From the cell containing the given text, extract its center point as [X, Y] coordinate. 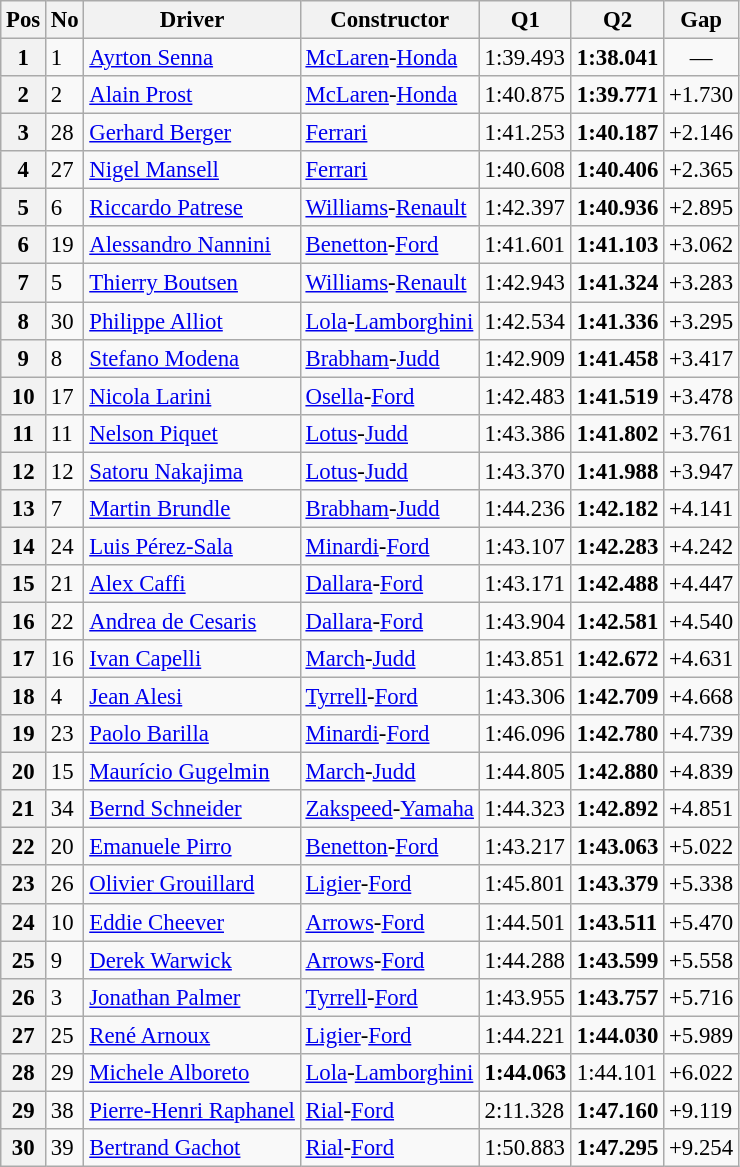
1:43.171 [525, 584]
1:50.883 [525, 1148]
Zakspeed-Yamaha [390, 809]
+4.668 [702, 697]
Riccardo Patrese [192, 208]
1:47.160 [617, 1110]
1:43.511 [617, 922]
1:44.805 [525, 772]
1:42.672 [617, 659]
Michele Alboreto [192, 1073]
Philippe Alliot [192, 321]
Driver [192, 20]
+2.146 [702, 133]
+4.540 [702, 621]
Olivier Grouillard [192, 885]
Maurício Gugelmin [192, 772]
1:47.295 [617, 1148]
+3.947 [702, 471]
+3.761 [702, 433]
+4.851 [702, 809]
Gerhard Berger [192, 133]
38 [65, 1110]
+4.739 [702, 734]
Nicola Larini [192, 396]
1:40.936 [617, 208]
1:44.063 [525, 1073]
1:42.709 [617, 697]
1:42.534 [525, 321]
Jean Alesi [192, 697]
Pierre-Henri Raphanel [192, 1110]
+5.989 [702, 1035]
Osella-Ford [390, 396]
1:41.103 [617, 245]
Ivan Capelli [192, 659]
René Arnoux [192, 1035]
Constructor [390, 20]
Nigel Mansell [192, 170]
Andrea de Cesaris [192, 621]
+6.022 [702, 1073]
1:41.601 [525, 245]
Luis Pérez-Sala [192, 546]
+4.839 [702, 772]
1:41.802 [617, 433]
1:44.236 [525, 509]
1:42.909 [525, 358]
Satoru Nakajima [192, 471]
1:43.955 [525, 997]
1:45.801 [525, 885]
Eddie Cheever [192, 922]
No [65, 20]
1:43.599 [617, 960]
14 [24, 546]
+5.470 [702, 922]
1:41.336 [617, 321]
Paolo Barilla [192, 734]
1:44.221 [525, 1035]
1:42.780 [617, 734]
Bernd Schneider [192, 809]
1:43.217 [525, 847]
Alain Prost [192, 95]
+3.283 [702, 283]
+2.895 [702, 208]
1:38.041 [617, 58]
1:41.324 [617, 283]
+5.716 [702, 997]
1:41.253 [525, 133]
1:42.581 [617, 621]
1:42.397 [525, 208]
1:41.458 [617, 358]
+9.119 [702, 1110]
1:43.386 [525, 433]
39 [65, 1148]
Gap [702, 20]
13 [24, 509]
+3.417 [702, 358]
1:42.283 [617, 546]
Pos [24, 20]
1:42.892 [617, 809]
Emanuele Pirro [192, 847]
1:42.483 [525, 396]
1:39.771 [617, 95]
1:44.501 [525, 922]
1:41.519 [617, 396]
+5.022 [702, 847]
Stefano Modena [192, 358]
Martin Brundle [192, 509]
1:43.306 [525, 697]
1:42.943 [525, 283]
Ayrton Senna [192, 58]
Bertrand Gachot [192, 1148]
+5.558 [702, 960]
1:43.757 [617, 997]
1:41.988 [617, 471]
1:44.030 [617, 1035]
+9.254 [702, 1148]
1:43.904 [525, 621]
1:40.875 [525, 95]
1:46.096 [525, 734]
1:40.406 [617, 170]
1:44.101 [617, 1073]
1:42.880 [617, 772]
+4.141 [702, 509]
1:42.182 [617, 509]
Alessandro Nannini [192, 245]
2:11.328 [525, 1110]
+3.478 [702, 396]
1:40.187 [617, 133]
+5.338 [702, 885]
18 [24, 697]
Derek Warwick [192, 960]
+4.631 [702, 659]
Thierry Boutsen [192, 283]
1:43.107 [525, 546]
1:42.488 [617, 584]
1:44.288 [525, 960]
+3.062 [702, 245]
1:43.379 [617, 885]
Q1 [525, 20]
34 [65, 809]
+2.365 [702, 170]
1:43.370 [525, 471]
1:39.493 [525, 58]
1:43.063 [617, 847]
1:40.608 [525, 170]
— [702, 58]
Nelson Piquet [192, 433]
1:44.323 [525, 809]
Q2 [617, 20]
+1.730 [702, 95]
+4.447 [702, 584]
Alex Caffi [192, 584]
+3.295 [702, 321]
1:43.851 [525, 659]
Jonathan Palmer [192, 997]
+4.242 [702, 546]
